Capture the cell that displays the provided text and extract its (X, Y) central coordinate. 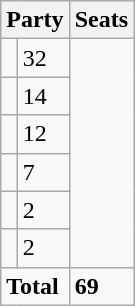
Seats (101, 20)
32 (43, 58)
12 (43, 134)
14 (43, 96)
69 (101, 286)
Party (35, 20)
7 (43, 172)
Total (35, 286)
